Detect which cell encompasses the target text, then output its (x, y) center coordinate. 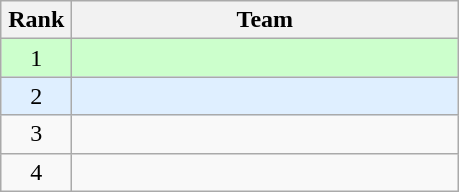
2 (36, 96)
Rank (36, 20)
3 (36, 134)
4 (36, 172)
Team (265, 20)
1 (36, 58)
